Locate the cell with the specified text and output its (x, y) center coordinate. 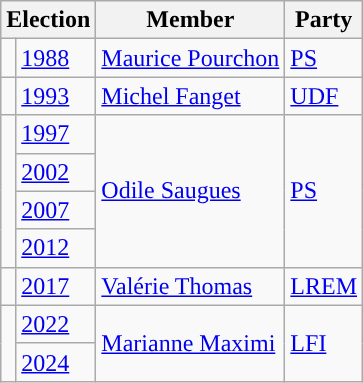
Odile Saugues (190, 191)
Marianne Maximi (190, 343)
2012 (56, 248)
LFI (324, 343)
Michel Fanget (190, 96)
2022 (56, 324)
2024 (56, 362)
Maurice Pourchon (190, 58)
1988 (56, 58)
Member (190, 20)
1993 (56, 96)
1997 (56, 134)
2017 (56, 286)
LREM (324, 286)
2007 (56, 210)
2002 (56, 172)
Election (48, 20)
UDF (324, 96)
Party (324, 20)
Valérie Thomas (190, 286)
